Return the (X, Y) coordinate for the center point of the cell that contains the specified text.  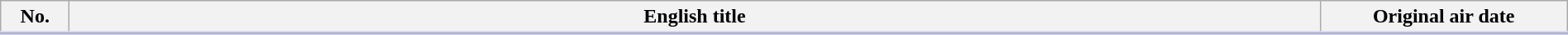
No. (35, 17)
English title (695, 17)
Original air date (1444, 17)
